Scan for the cell matching the given text and deliver its [x, y] coordinate at center. 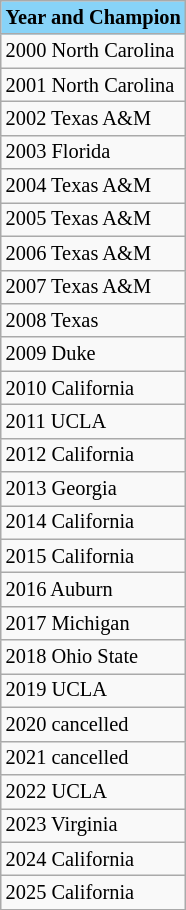
2015 California [94, 556]
2006 Texas A&M [94, 253]
2000 North Carolina [94, 51]
2022 UCLA [94, 791]
2001 North Carolina [94, 85]
2014 California [94, 522]
2002 Texas A&M [94, 118]
2016 Auburn [94, 589]
2019 UCLA [94, 690]
2007 Texas A&M [94, 287]
2023 Virginia [94, 825]
2003 Florida [94, 152]
2018 Ohio State [94, 657]
Year and Champion [94, 17]
2012 California [94, 455]
2017 Michigan [94, 623]
2005 Texas A&M [94, 219]
2008 Texas [94, 320]
2011 UCLA [94, 421]
2009 Duke [94, 354]
2025 California [94, 892]
2004 Texas A&M [94, 186]
2020 cancelled [94, 724]
2021 cancelled [94, 758]
2024 California [94, 859]
2010 California [94, 388]
2013 Georgia [94, 489]
